Determine the [X, Y] coordinate at the center of the cell enclosing the given text.  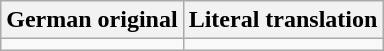
Literal translation [283, 20]
German original [92, 20]
